Return [x, y] of the center of cell containing provided text 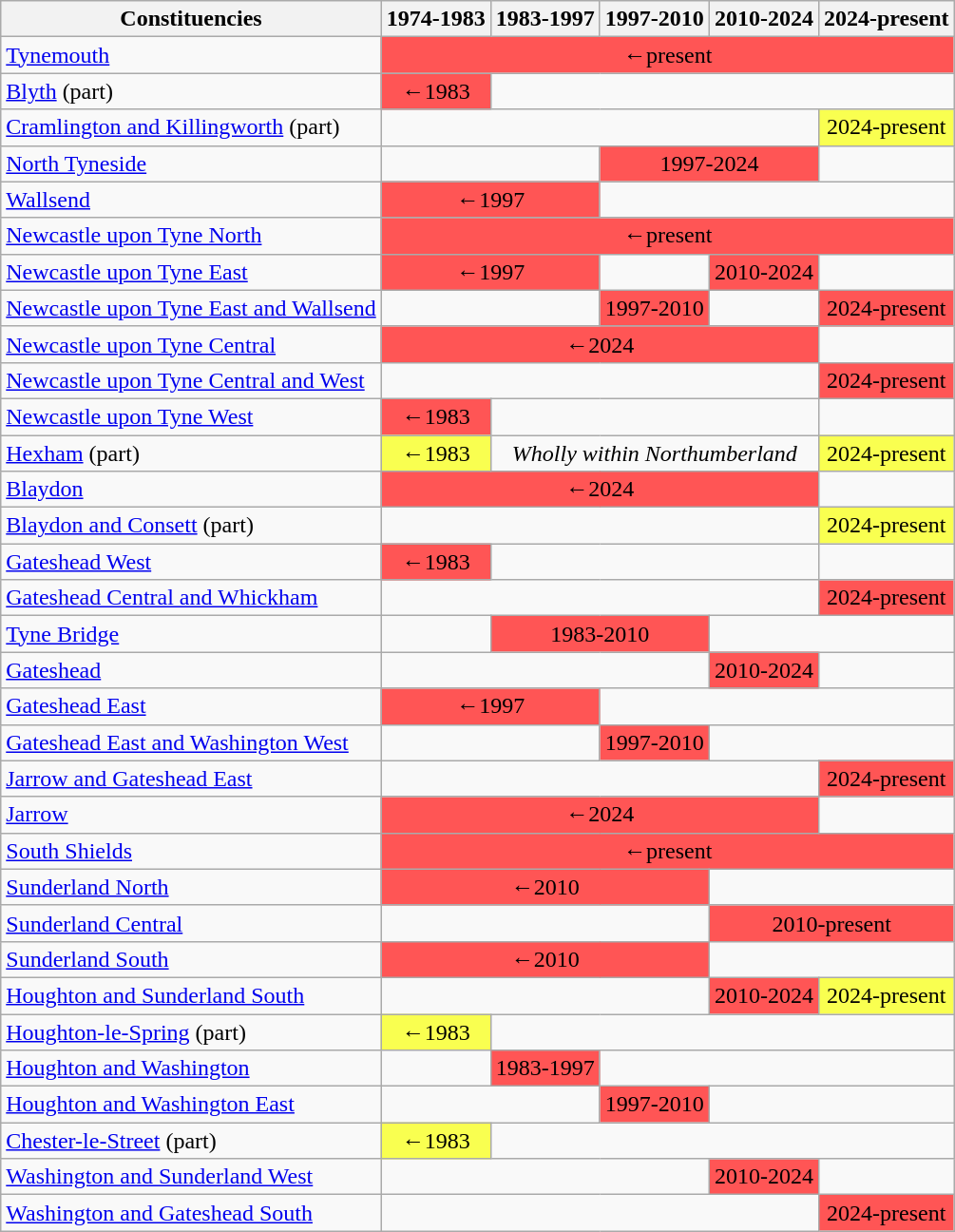
Gateshead Central and Whickham [191, 598]
Newcastle upon Tyne Central [191, 344]
2010-present [831, 923]
Jarrow [191, 815]
Newcastle upon Tyne Central and West [191, 380]
Newcastle upon Tyne East and Wallsend [191, 308]
Sunderland South [191, 959]
Wallsend [191, 200]
1974-1983 [435, 19]
Gateshead East [191, 706]
Washington and Gateshead South [191, 1213]
Washington and Sunderland West [191, 1177]
Tyne Bridge [191, 634]
Houghton and Washington [191, 1068]
Gateshead East and Washington West [191, 742]
Hexham (part) [191, 453]
Gateshead [191, 670]
Blaydon [191, 490]
Newcastle upon Tyne North [191, 236]
North Tyneside [191, 164]
Blaydon and Consett (part) [191, 526]
Houghton and Sunderland South [191, 995]
Constituencies [191, 19]
1997-2024 [709, 164]
Wholly within Northumberland [654, 453]
Chester-le-Street (part) [191, 1141]
Blyth (part) [191, 91]
Sunderland Central [191, 923]
1983-2010 [600, 634]
Newcastle upon Tyne East [191, 272]
Gateshead West [191, 562]
Houghton-le-Spring (part) [191, 1031]
Jarrow and Gateshead East [191, 779]
Cramlington and Killingworth (part) [191, 127]
Newcastle upon Tyne West [191, 416]
Houghton and Washington East [191, 1105]
Tynemouth [191, 55]
South Shields [191, 851]
Sunderland North [191, 887]
